For the text-containing cell, return its midpoint in (X, Y) coordinate format. 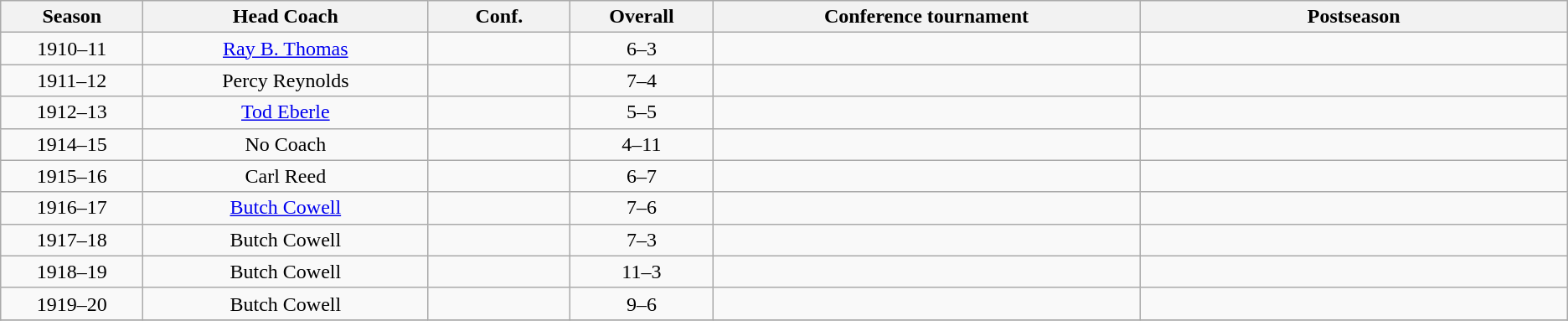
1919–20 (72, 303)
Ray B. Thomas (286, 49)
1911–12 (72, 80)
1916–17 (72, 208)
Tod Eberle (286, 112)
Percy Reynolds (286, 80)
1915–16 (72, 176)
Conference tournament (926, 17)
6–7 (642, 176)
Conf. (499, 17)
4–11 (642, 144)
7–3 (642, 240)
1912–13 (72, 112)
7–6 (642, 208)
1914–15 (72, 144)
7–4 (642, 80)
1910–11 (72, 49)
5–5 (642, 112)
Carl Reed (286, 176)
Overall (642, 17)
9–6 (642, 303)
No Coach (286, 144)
1917–18 (72, 240)
Head Coach (286, 17)
11–3 (642, 272)
6–3 (642, 49)
Season (72, 17)
1918–19 (72, 272)
Postseason (1354, 17)
